Pinpoint the cell where the given text exists, returning its (x, y) midpoint coordinate. 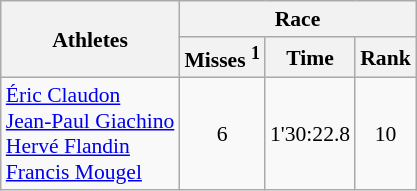
Race (297, 19)
Athletes (90, 40)
Éric ClaudonJean-Paul GiachinoHervé FlandinFrancis Mougel (90, 134)
Time (310, 58)
10 (386, 134)
6 (222, 134)
Misses 1 (222, 58)
1'30:22.8 (310, 134)
Rank (386, 58)
